Return the [X, Y] coordinate for the center point of the cell that contains the specified text.  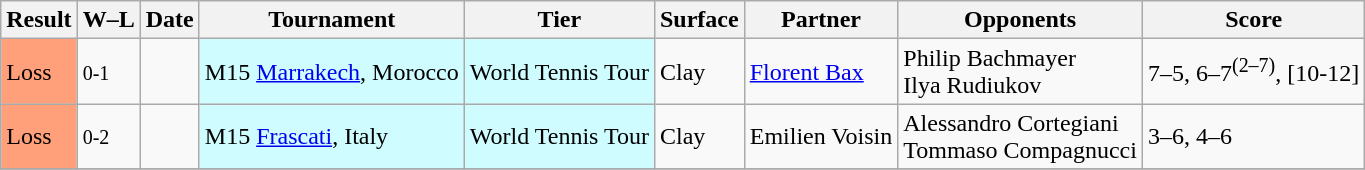
M15 Frascati, Italy [332, 136]
Emilien Voisin [821, 136]
Florent Bax [821, 72]
Surface [699, 20]
Score [1253, 20]
3–6, 4–6 [1253, 136]
Tier [559, 20]
Opponents [1020, 20]
0-2 [108, 136]
Result [39, 20]
Date [170, 20]
7–5, 6–7(2–7), [10-12] [1253, 72]
W–L [108, 20]
0-1 [108, 72]
Philip Bachmayer Ilya Rudiukov [1020, 72]
Partner [821, 20]
M15 Marrakech, Morocco [332, 72]
Tournament [332, 20]
Alessandro Cortegiani Tommaso Compagnucci [1020, 136]
